Provide the (x, y) coordinate of the cell's center where the given text is located.  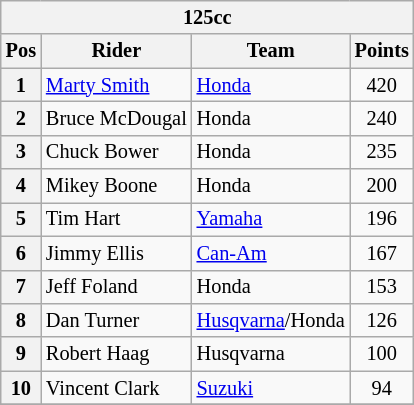
196 (382, 219)
6 (21, 253)
Suzuki (271, 388)
10 (21, 388)
3 (21, 152)
5 (21, 219)
8 (21, 320)
7 (21, 287)
4 (21, 186)
Mikey Boone (116, 186)
Can-Am (271, 253)
Team (271, 51)
153 (382, 287)
125cc (208, 17)
420 (382, 85)
240 (382, 118)
Bruce McDougal (116, 118)
Dan Turner (116, 320)
94 (382, 388)
Rider (116, 51)
Yamaha (271, 219)
Husqvarna/Honda (271, 320)
235 (382, 152)
2 (21, 118)
200 (382, 186)
Points (382, 51)
1 (21, 85)
100 (382, 354)
Tim Hart (116, 219)
126 (382, 320)
Husqvarna (271, 354)
Jimmy Ellis (116, 253)
Vincent Clark (116, 388)
9 (21, 354)
Chuck Bower (116, 152)
Robert Haag (116, 354)
Marty Smith (116, 85)
Jeff Foland (116, 287)
Pos (21, 51)
167 (382, 253)
